Find where the given text appears and provide that cell's center as [x, y] coordinate. 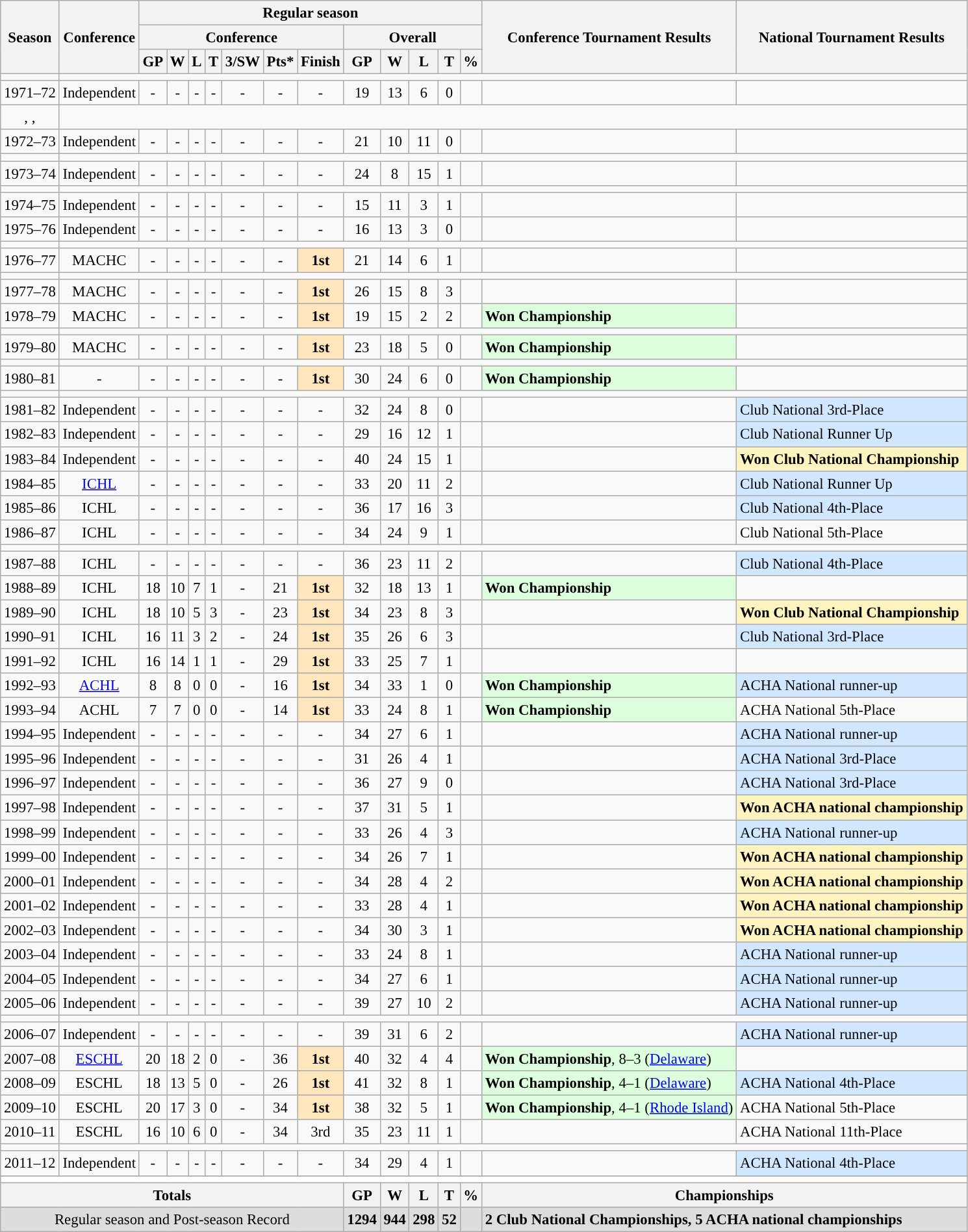
37 [362, 808]
2001–02 [30, 905]
3rd [321, 1132]
1981–82 [30, 410]
National Tournament Results [852, 38]
Finish [321, 62]
1991–92 [30, 661]
2008–09 [30, 1083]
Season [30, 38]
1995–96 [30, 759]
25 [395, 661]
Won Championship, 4–1 (Delaware) [609, 1083]
1985–86 [30, 507]
1294 [362, 1219]
1977–78 [30, 292]
1973–74 [30, 173]
12 [424, 435]
, , [30, 118]
944 [395, 1219]
1987–88 [30, 563]
1988–89 [30, 588]
1984–85 [30, 483]
Overall [413, 38]
1993–94 [30, 710]
1976–77 [30, 261]
298 [424, 1219]
41 [362, 1083]
Totals [172, 1195]
1979–80 [30, 348]
ACHA National 11th-Place [852, 1132]
2011–12 [30, 1164]
1986–87 [30, 532]
2010–11 [30, 1132]
1978–79 [30, 316]
1983–84 [30, 459]
1998–99 [30, 832]
2004–05 [30, 979]
1992–93 [30, 686]
1997–98 [30, 808]
2005–06 [30, 1003]
Won Championship, 8–3 (Delaware) [609, 1059]
2007–08 [30, 1059]
52 [450, 1219]
1975–76 [30, 229]
Club National 5th-Place [852, 532]
2000–01 [30, 881]
1980–81 [30, 379]
Won Championship, 4–1 (Rhode Island) [609, 1108]
2003–04 [30, 955]
1990–91 [30, 637]
Pts* [280, 62]
1989–90 [30, 612]
1974–75 [30, 205]
Conference Tournament Results [609, 38]
1994–95 [30, 734]
2006–07 [30, 1034]
2002–03 [30, 930]
Regular season and Post-season Record [172, 1219]
2009–10 [30, 1108]
1971–72 [30, 93]
Championships [724, 1195]
3/SW [242, 62]
38 [362, 1108]
2 Club National Championships, 5 ACHA national championships [724, 1219]
1972–73 [30, 142]
1999–00 [30, 856]
Regular season [311, 13]
1982–83 [30, 435]
1996–97 [30, 783]
